For the text-containing cell, return its midpoint in (x, y) coordinate format. 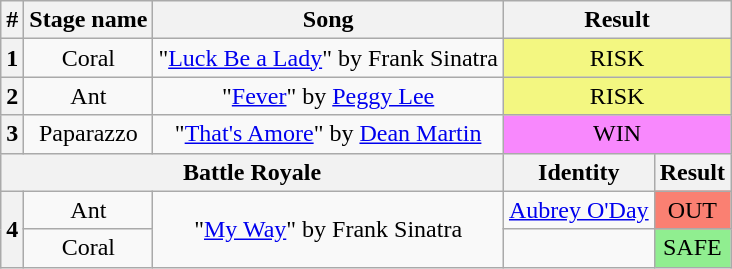
Battle Royale (252, 172)
"My Way" by Frank Sinatra (328, 229)
Paparazzo (88, 134)
Song (328, 20)
OUT (692, 210)
1 (12, 58)
"Luck Be a Lady" by Frank Sinatra (328, 58)
2 (12, 96)
Aubrey O'Day (578, 210)
Stage name (88, 20)
SAFE (692, 248)
"Fever" by Peggy Lee (328, 96)
Identity (578, 172)
4 (12, 229)
"That's Amore" by Dean Martin (328, 134)
# (12, 20)
WIN (616, 134)
3 (12, 134)
